Find where the given text appears and provide that cell's center as (X, Y) coordinate. 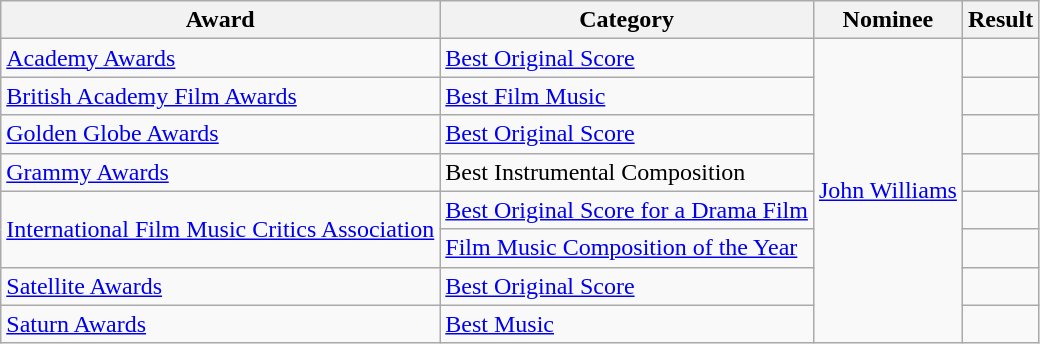
Result (1000, 20)
Best Film Music (627, 96)
Best Music (627, 324)
Academy Awards (220, 58)
Best Original Score for a Drama Film (627, 210)
Award (220, 20)
British Academy Film Awards (220, 96)
Golden Globe Awards (220, 134)
International Film Music Critics Association (220, 229)
Saturn Awards (220, 324)
Nominee (888, 20)
John Williams (888, 191)
Best Instrumental Composition (627, 172)
Satellite Awards (220, 286)
Category (627, 20)
Grammy Awards (220, 172)
Film Music Composition of the Year (627, 248)
